For the text-containing cell, return its midpoint in [X, Y] coordinate format. 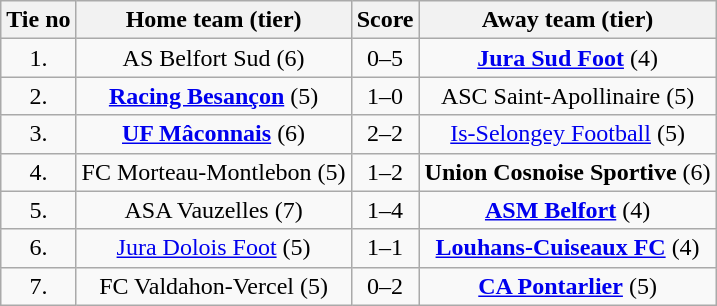
Is-Selongey Football (5) [568, 134]
Tie no [38, 20]
2. [38, 96]
ASM Belfort (4) [568, 210]
FC Morteau-Montlebon (5) [214, 172]
4. [38, 172]
Score [385, 20]
Union Cosnoise Sportive (6) [568, 172]
0–5 [385, 58]
1–1 [385, 248]
Racing Besançon (5) [214, 96]
FC Valdahon-Vercel (5) [214, 286]
1–2 [385, 172]
1–4 [385, 210]
2–2 [385, 134]
7. [38, 286]
ASC Saint-Apollinaire (5) [568, 96]
AS Belfort Sud (6) [214, 58]
CA Pontarlier (5) [568, 286]
Jura Sud Foot (4) [568, 58]
Home team (tier) [214, 20]
6. [38, 248]
Jura Dolois Foot (5) [214, 248]
3. [38, 134]
Louhans-Cuiseaux FC (4) [568, 248]
ASA Vauzelles (7) [214, 210]
Away team (tier) [568, 20]
5. [38, 210]
1. [38, 58]
1–0 [385, 96]
0–2 [385, 286]
UF Mâconnais (6) [214, 134]
